Provide the (X, Y) coordinate of the cell's center where the given text is located.  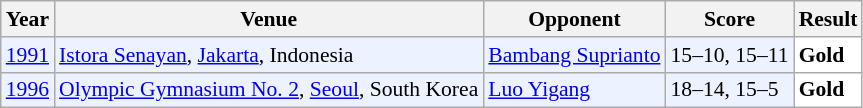
Istora Senayan, Jakarta, Indonesia (268, 55)
15–10, 15–11 (730, 55)
Year (28, 19)
Venue (268, 19)
Olympic Gymnasium No. 2, Seoul, South Korea (268, 90)
Score (730, 19)
Opponent (574, 19)
1991 (28, 55)
1996 (28, 90)
Result (828, 19)
Luo Yigang (574, 90)
Bambang Suprianto (574, 55)
18–14, 15–5 (730, 90)
